For the text-containing cell, return its midpoint in (X, Y) coordinate format. 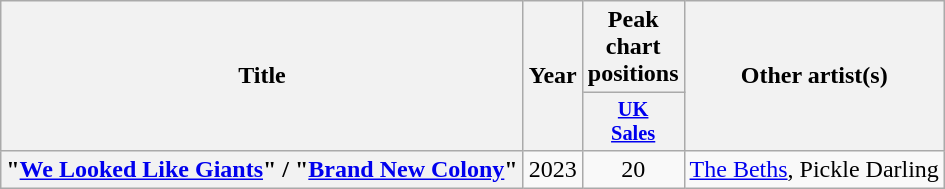
Other artist(s) (814, 76)
Peak chart positions (633, 47)
UKSales (633, 122)
20 (633, 169)
"We Looked Like Giants" / "Brand New Colony" (262, 169)
Year (552, 76)
Title (262, 76)
The Beths, Pickle Darling (814, 169)
2023 (552, 169)
